Find where the given text appears and provide that cell's center as [X, Y] coordinate. 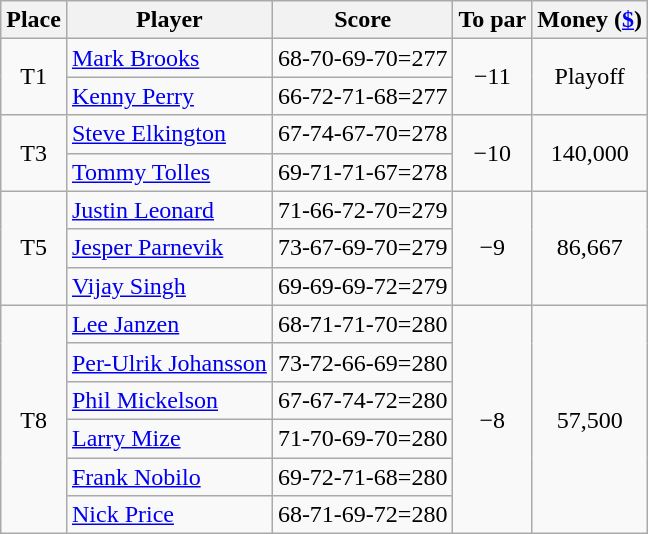
73-67-69-70=279 [362, 248]
Jesper Parnevik [169, 248]
57,500 [590, 419]
69-69-69-72=279 [362, 286]
Larry Mize [169, 438]
Playoff [590, 77]
67-67-74-72=280 [362, 400]
Tommy Tolles [169, 172]
T3 [34, 153]
Per-Ulrik Johansson [169, 362]
Lee Janzen [169, 324]
Place [34, 20]
68-71-69-72=280 [362, 515]
86,667 [590, 248]
71-66-72-70=279 [362, 210]
T5 [34, 248]
Mark Brooks [169, 58]
69-71-71-67=278 [362, 172]
Score [362, 20]
−8 [492, 419]
Nick Price [169, 515]
T8 [34, 419]
68-71-71-70=280 [362, 324]
−10 [492, 153]
Frank Nobilo [169, 477]
−11 [492, 77]
66-72-71-68=277 [362, 96]
Steve Elkington [169, 134]
140,000 [590, 153]
Phil Mickelson [169, 400]
T1 [34, 77]
73-72-66-69=280 [362, 362]
68-70-69-70=277 [362, 58]
71-70-69-70=280 [362, 438]
Kenny Perry [169, 96]
Money ($) [590, 20]
To par [492, 20]
Player [169, 20]
67-74-67-70=278 [362, 134]
Vijay Singh [169, 286]
69-72-71-68=280 [362, 477]
Justin Leonard [169, 210]
−9 [492, 248]
